Search for the cell housing the specified text and yield its [X, Y] center coordinate. 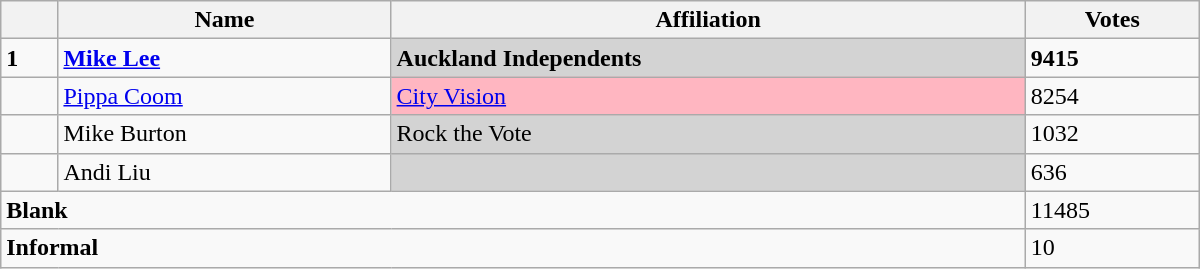
11485 [1112, 210]
Pippa Coom [224, 96]
1032 [1112, 134]
8254 [1112, 96]
Votes [1112, 20]
Auckland Independents [708, 58]
1 [30, 58]
Name [224, 20]
Informal [514, 248]
City Vision [708, 96]
Mike Lee [224, 58]
9415 [1112, 58]
Mike Burton [224, 134]
636 [1112, 172]
Affiliation [708, 20]
Rock the Vote [708, 134]
10 [1112, 248]
Andi Liu [224, 172]
Blank [514, 210]
